Extract the (X, Y) coordinate from the center of the cell holding the provided text.  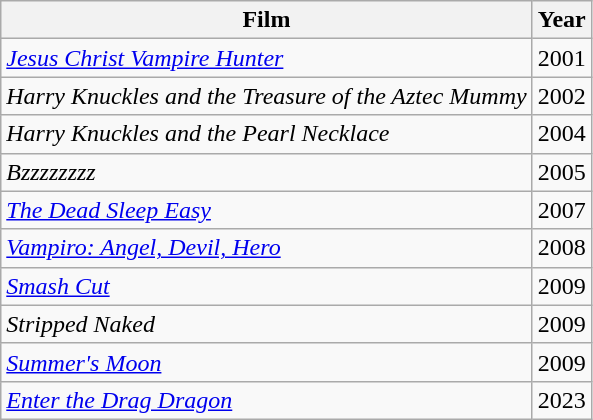
2001 (562, 58)
2002 (562, 96)
Harry Knuckles and the Treasure of the Aztec Mummy (266, 96)
Stripped Naked (266, 324)
2004 (562, 134)
Jesus Christ Vampire Hunter (266, 58)
2007 (562, 210)
Bzzzzzzzz (266, 172)
Year (562, 20)
2005 (562, 172)
2008 (562, 248)
2023 (562, 400)
Smash Cut (266, 286)
The Dead Sleep Easy (266, 210)
Harry Knuckles and the Pearl Necklace (266, 134)
Film (266, 20)
Summer's Moon (266, 362)
Enter the Drag Dragon (266, 400)
Vampiro: Angel, Devil, Hero (266, 248)
